Extract the (x, y) coordinate from the center of the cell holding the provided text.  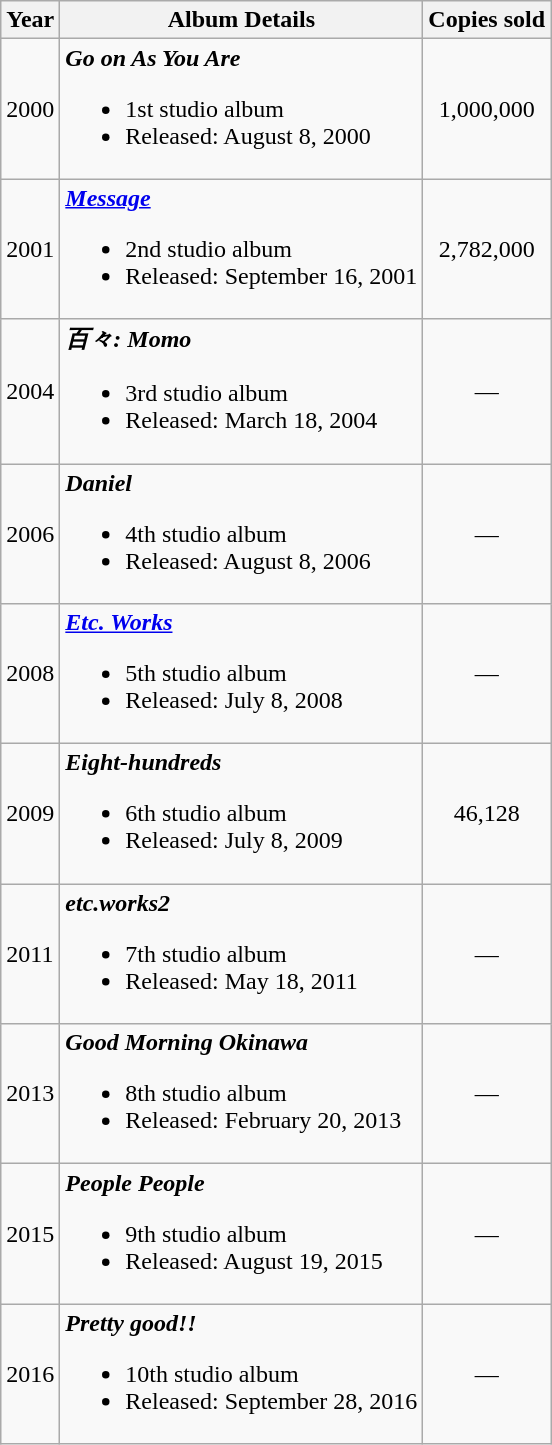
2000 (30, 109)
2015 (30, 1234)
2016 (30, 1374)
Go on As You Are1st studio albumReleased: August 8, 2000 (242, 109)
2001 (30, 249)
Copies sold (487, 20)
Eight-hundreds6th studio albumReleased: July 8, 2009 (242, 814)
百々: Momo3rd studio albumReleased: March 18, 2004 (242, 392)
etc.works27th studio albumReleased: May 18, 2011 (242, 954)
1,000,000 (487, 109)
Daniel4th studio albumReleased: August 8, 2006 (242, 534)
Year (30, 20)
46,128 (487, 814)
Etc. Works5th studio albumReleased: July 8, 2008 (242, 674)
2009 (30, 814)
Album Details (242, 20)
2006 (30, 534)
People People9th studio albumReleased: August 19, 2015 (242, 1234)
2013 (30, 1094)
2004 (30, 392)
Message2nd studio albumReleased: September 16, 2001 (242, 249)
2,782,000 (487, 249)
2008 (30, 674)
2011 (30, 954)
Good Morning Okinawa8th studio albumReleased: February 20, 2013 (242, 1094)
Pretty good!!10th studio albumReleased: September 28, 2016 (242, 1374)
